For the text-containing cell, return its midpoint in (X, Y) coordinate format. 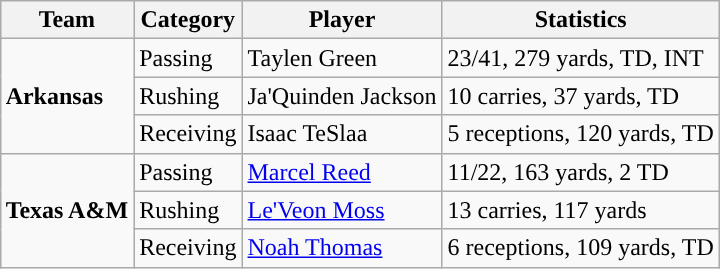
Arkansas (67, 96)
Player (342, 20)
Statistics (580, 20)
Ja'Quinden Jackson (342, 96)
Category (188, 20)
10 carries, 37 yards, TD (580, 96)
Texas A&M (67, 210)
11/22, 163 yards, 2 TD (580, 172)
13 carries, 117 yards (580, 210)
23/41, 279 yards, TD, INT (580, 58)
Team (67, 20)
Noah Thomas (342, 248)
Isaac TeSlaa (342, 134)
Taylen Green (342, 58)
5 receptions, 120 yards, TD (580, 134)
Le'Veon Moss (342, 210)
6 receptions, 109 yards, TD (580, 248)
Marcel Reed (342, 172)
